Search for the cell housing the specified text and yield its (X, Y) center coordinate. 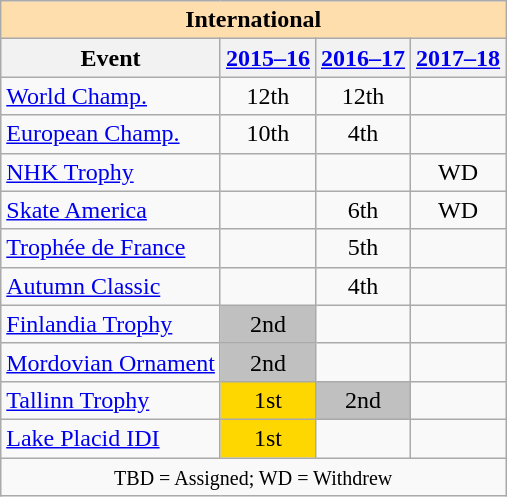
5th (362, 248)
Lake Placid IDI (111, 438)
World Champ. (111, 96)
6th (362, 210)
NHK Trophy (111, 172)
2016–17 (362, 58)
2017–18 (458, 58)
2015–16 (268, 58)
Mordovian Ornament (111, 362)
Skate America (111, 210)
Trophée de France (111, 248)
European Champ. (111, 134)
Finlandia Trophy (111, 324)
Event (111, 58)
TBD = Assigned; WD = Withdrew (254, 477)
Tallinn Trophy (111, 400)
10th (268, 134)
Autumn Classic (111, 286)
International (254, 20)
